Determine the [X, Y] coordinate at the center of the cell enclosing the given text.  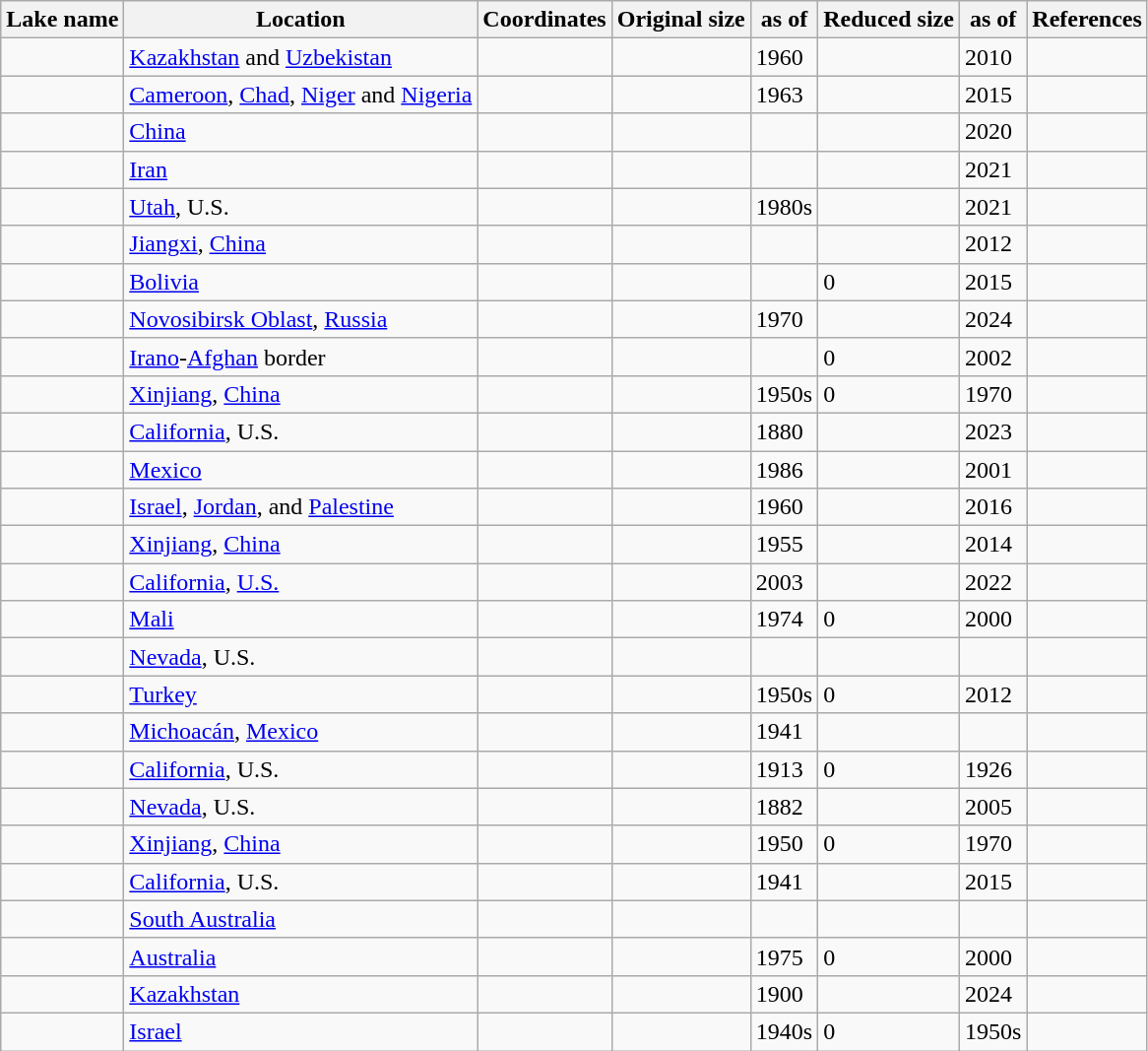
2014 [992, 545]
Utah, U.S. [301, 207]
China [301, 132]
Australia [301, 956]
2023 [992, 431]
South Australia [301, 919]
Kazakhstan [301, 994]
Lake name [63, 20]
Bolivia [301, 282]
Mali [301, 620]
1986 [784, 470]
1963 [784, 95]
2001 [992, 470]
Israel, Jordan, and Palestine [301, 507]
Original size [681, 20]
References [1087, 20]
Michoacán, Mexico [301, 732]
1882 [784, 807]
1880 [784, 431]
1900 [784, 994]
Mexico [301, 470]
1955 [784, 545]
1940s [784, 1031]
2022 [992, 582]
2003 [784, 582]
Reduced size [889, 20]
Location [301, 20]
1975 [784, 956]
2010 [992, 57]
Irano-Afghan border [301, 357]
Iran [301, 169]
Novosibirsk Oblast, Russia [301, 319]
1980s [784, 207]
2002 [992, 357]
1913 [784, 769]
1926 [992, 769]
Cameroon, Chad, Niger and Nigeria [301, 95]
Coordinates [544, 20]
1974 [784, 620]
2016 [992, 507]
Kazakhstan and Uzbekistan [301, 57]
Turkey [301, 694]
2005 [992, 807]
Israel [301, 1031]
1950 [784, 844]
Jiangxi, China [301, 244]
2020 [992, 132]
